Pinpoint the cell where the given text exists, returning its (X, Y) midpoint coordinate. 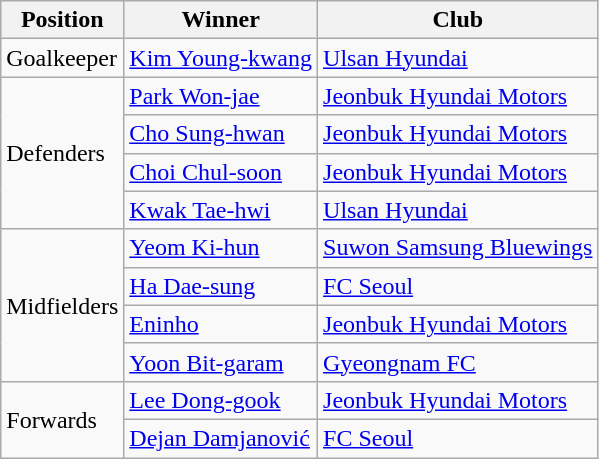
Club (458, 20)
Eninho (221, 324)
Ha Dae-sung (221, 286)
Winner (221, 20)
Dejan Damjanović (221, 438)
Park Won-jae (221, 96)
Suwon Samsung Bluewings (458, 248)
Position (62, 20)
Defenders (62, 153)
Midfielders (62, 305)
Gyeongnam FC (458, 362)
Yoon Bit-garam (221, 362)
Kim Young-kwang (221, 58)
Goalkeeper (62, 58)
Forwards (62, 419)
Kwak Tae-hwi (221, 210)
Choi Chul-soon (221, 172)
Lee Dong-gook (221, 400)
Cho Sung-hwan (221, 134)
Yeom Ki-hun (221, 248)
